Pinpoint the cell where the given text exists, returning its (X, Y) midpoint coordinate. 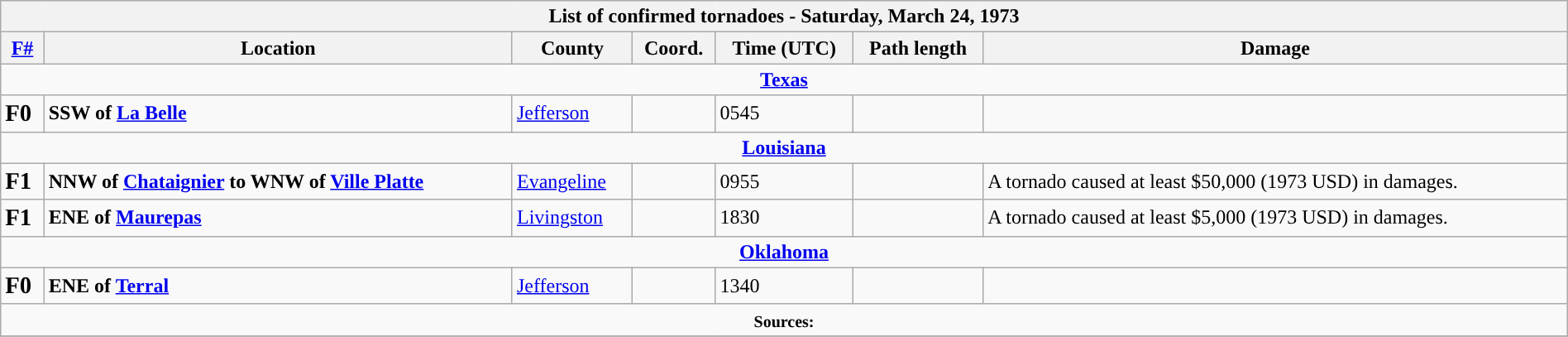
0955 (784, 181)
Livingston (572, 218)
1830 (784, 218)
A tornado caused at least $50,000 (1973 USD) in damages. (1275, 181)
Evangeline (572, 181)
ENE of Maurepas (278, 218)
Time (UTC) (784, 48)
List of confirmed tornadoes - Saturday, March 24, 1973 (784, 17)
NNW of Chataignier to WNW of Ville Platte (278, 181)
ENE of Terral (278, 286)
F# (22, 48)
Path length (918, 48)
Oklahoma (784, 252)
Louisiana (784, 147)
Location (278, 48)
Coord. (674, 48)
County (572, 48)
A tornado caused at least $5,000 (1973 USD) in damages. (1275, 218)
SSW of La Belle (278, 113)
1340 (784, 286)
0545 (784, 113)
Sources: (784, 320)
Texas (784, 79)
Damage (1275, 48)
